Determine the (x, y) coordinate at the center of the cell enclosing the given text.  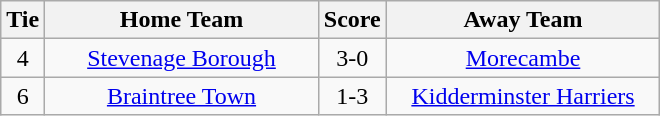
Away Team (523, 20)
Home Team (182, 20)
Morecambe (523, 58)
Braintree Town (182, 96)
4 (23, 58)
3-0 (352, 58)
Tie (23, 20)
1-3 (352, 96)
6 (23, 96)
Score (352, 20)
Kidderminster Harriers (523, 96)
Stevenage Borough (182, 58)
